Determine the (x, y) coordinate at the center of the cell enclosing the given text.  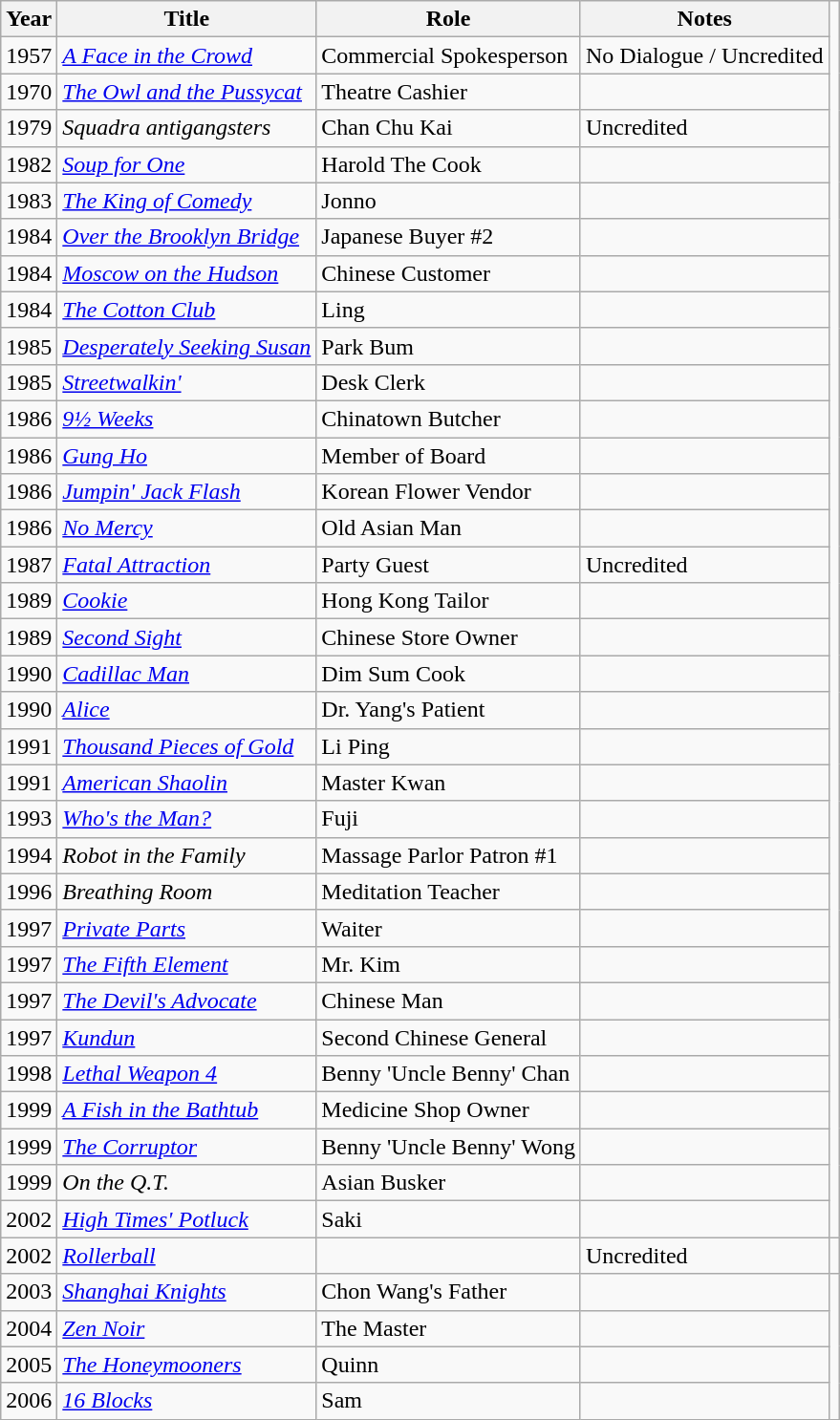
Chinese Customer (449, 273)
Cadillac Man (187, 674)
1979 (29, 128)
Old Asian Man (449, 528)
Party Guest (449, 565)
Chinese Man (449, 1000)
1996 (29, 892)
Fatal Attraction (187, 565)
Asian Busker (449, 1183)
Streetwalkin' (187, 382)
Commercial Spokesperson (449, 55)
Breathing Room (187, 892)
Meditation Teacher (449, 892)
No Mercy (187, 528)
On the Q.T. (187, 1183)
Dr. Yang's Patient (449, 710)
2005 (29, 1365)
1993 (29, 819)
The Corruptor (187, 1147)
A Fish in the Bathtub (187, 1110)
Waiter (449, 928)
Robot in the Family (187, 855)
The Honeymooners (187, 1365)
No Dialogue / Uncredited (704, 55)
Second Chinese General (449, 1037)
Li Ping (449, 746)
Alice (187, 710)
Hong Kong Tailor (449, 601)
Shanghai Knights (187, 1292)
Gung Ho (187, 456)
Year (29, 19)
Quinn (449, 1365)
9½ Weeks (187, 419)
Benny 'Uncle Benny' Chan (449, 1074)
Member of Board (449, 456)
The Fifth Element (187, 964)
1983 (29, 201)
1994 (29, 855)
Desperately Seeking Susan (187, 346)
Rollerball (187, 1256)
1982 (29, 164)
1957 (29, 55)
Who's the Man? (187, 819)
Dim Sum Cook (449, 674)
The Devil's Advocate (187, 1000)
Private Parts (187, 928)
Soup for One (187, 164)
1998 (29, 1074)
Japanese Buyer #2 (449, 237)
Harold The Cook (449, 164)
Role (449, 19)
Chinese Store Owner (449, 637)
1970 (29, 92)
Mr. Kim (449, 964)
Chon Wang's Father (449, 1292)
2003 (29, 1292)
Benny 'Uncle Benny' Wong (449, 1147)
Sam (449, 1401)
Park Bum (449, 346)
The Owl and the Pussycat (187, 92)
Ling (449, 310)
Over the Brooklyn Bridge (187, 237)
Korean Flower Vendor (449, 492)
Chinatown Butcher (449, 419)
Notes (704, 19)
High Times' Potluck (187, 1219)
Thousand Pieces of Gold (187, 746)
Master Kwan (449, 783)
Zen Noir (187, 1328)
A Face in the Crowd (187, 55)
Theatre Cashier (449, 92)
Cookie (187, 601)
Lethal Weapon 4 (187, 1074)
The King of Comedy (187, 201)
Title (187, 19)
The Master (449, 1328)
Moscow on the Hudson (187, 273)
Massage Parlor Patron #1 (449, 855)
Jumpin' Jack Flash (187, 492)
Chan Chu Kai (449, 128)
Kundun (187, 1037)
Second Sight (187, 637)
16 Blocks (187, 1401)
American Shaolin (187, 783)
1987 (29, 565)
2006 (29, 1401)
2004 (29, 1328)
Jonno (449, 201)
Medicine Shop Owner (449, 1110)
Saki (449, 1219)
Desk Clerk (449, 382)
Fuji (449, 819)
The Cotton Club (187, 310)
Squadra antigangsters (187, 128)
